Provide the [x, y] coordinate of the cell's center where the given text is located.  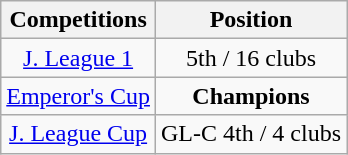
Competitions [78, 20]
5th / 16 clubs [250, 58]
GL-C 4th / 4 clubs [250, 134]
Emperor's Cup [78, 96]
J. League 1 [78, 58]
Champions [250, 96]
Position [250, 20]
J. League Cup [78, 134]
